Return the (x, y) coordinate for the center point of the cell that contains the specified text.  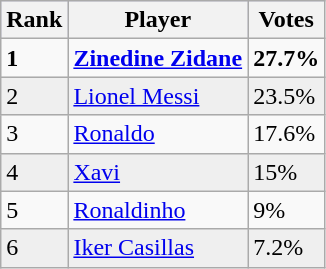
Rank (34, 20)
15% (286, 172)
5 (34, 210)
27.7% (286, 58)
Ronaldinho (158, 210)
Votes (286, 20)
9% (286, 210)
Ronaldo (158, 134)
7.2% (286, 248)
3 (34, 134)
Xavi (158, 172)
4 (34, 172)
Lionel Messi (158, 96)
17.6% (286, 134)
Zinedine Zidane (158, 58)
23.5% (286, 96)
Player (158, 20)
Iker Casillas (158, 248)
2 (34, 96)
1 (34, 58)
6 (34, 248)
